Return the (X, Y) coordinate for the center point of the cell that contains the specified text.  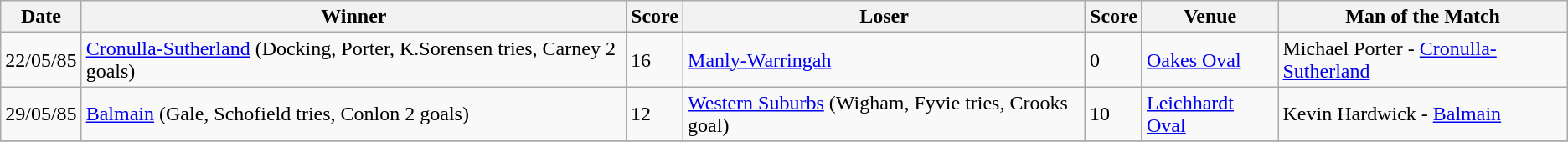
Leichhardt Oval (1210, 114)
29/05/85 (41, 114)
0 (1114, 60)
Michael Porter - Cronulla-Sutherland (1422, 60)
22/05/85 (41, 60)
Loser (885, 17)
12 (655, 114)
Winner (353, 17)
Balmain (Gale, Schofield tries, Conlon 2 goals) (353, 114)
Oakes Oval (1210, 60)
10 (1114, 114)
Western Suburbs (Wigham, Fyvie tries, Crooks goal) (885, 114)
16 (655, 60)
Cronulla-Sutherland (Docking, Porter, K.Sorensen tries, Carney 2 goals) (353, 60)
Manly-Warringah (885, 60)
Kevin Hardwick - Balmain (1422, 114)
Date (41, 17)
Man of the Match (1422, 17)
Venue (1210, 17)
